Locate the cell with the specified text and output its (x, y) center coordinate. 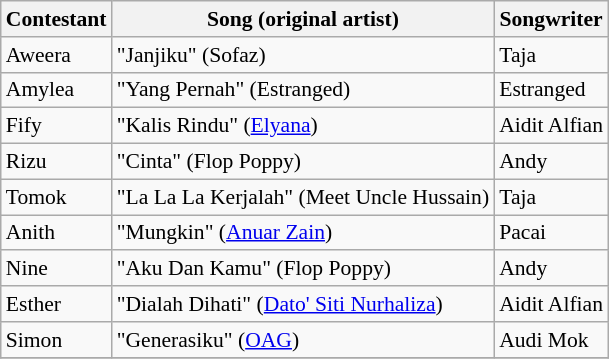
"Janjiku" (Sofaz) (304, 55)
"Generasiku" (OAG) (304, 340)
"La La La Kerjalah" (Meet Uncle Hussain) (304, 197)
Amylea (56, 90)
"Aku Dan Kamu" (Flop Poppy) (304, 269)
Nine (56, 269)
"Kalis Rindu" (Elyana) (304, 126)
"Mungkin" (Anuar Zain) (304, 233)
Song (original artist) (304, 19)
"Cinta" (Flop Poppy) (304, 162)
Aweera (56, 55)
Esther (56, 304)
Simon (56, 340)
Tomok (56, 197)
Estranged (551, 90)
"Dialah Dihati" (Dato' Siti Nurhaliza) (304, 304)
Fify (56, 126)
Contestant (56, 19)
Pacai (551, 233)
"Yang Pernah" (Estranged) (304, 90)
Rizu (56, 162)
Audi Mok (551, 340)
Anith (56, 233)
Songwriter (551, 19)
